Detect which cell encompasses the target text, then output its (x, y) center coordinate. 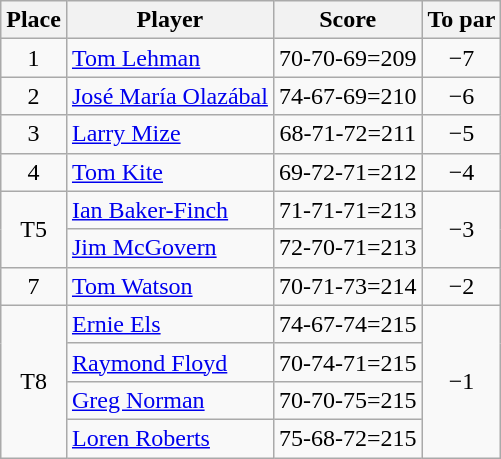
Score (348, 20)
4 (34, 172)
3 (34, 134)
70-74-71=215 (348, 362)
Place (34, 20)
−4 (462, 172)
70-70-75=215 (348, 400)
Tom Watson (170, 286)
70-70-69=209 (348, 58)
71-71-71=213 (348, 210)
2 (34, 96)
74-67-69=210 (348, 96)
Player (170, 20)
Ernie Els (170, 324)
72-70-71=213 (348, 248)
69-72-71=212 (348, 172)
−7 (462, 58)
−6 (462, 96)
José María Olazábal (170, 96)
68-71-72=211 (348, 134)
To par (462, 20)
1 (34, 58)
Ian Baker-Finch (170, 210)
Jim McGovern (170, 248)
Larry Mize (170, 134)
Tom Lehman (170, 58)
Raymond Floyd (170, 362)
−1 (462, 381)
−2 (462, 286)
74-67-74=215 (348, 324)
T5 (34, 229)
75-68-72=215 (348, 438)
Greg Norman (170, 400)
−3 (462, 229)
70-71-73=214 (348, 286)
Tom Kite (170, 172)
T8 (34, 381)
Loren Roberts (170, 438)
−5 (462, 134)
7 (34, 286)
